Extract the (X, Y) coordinate from the center of the cell holding the provided text.  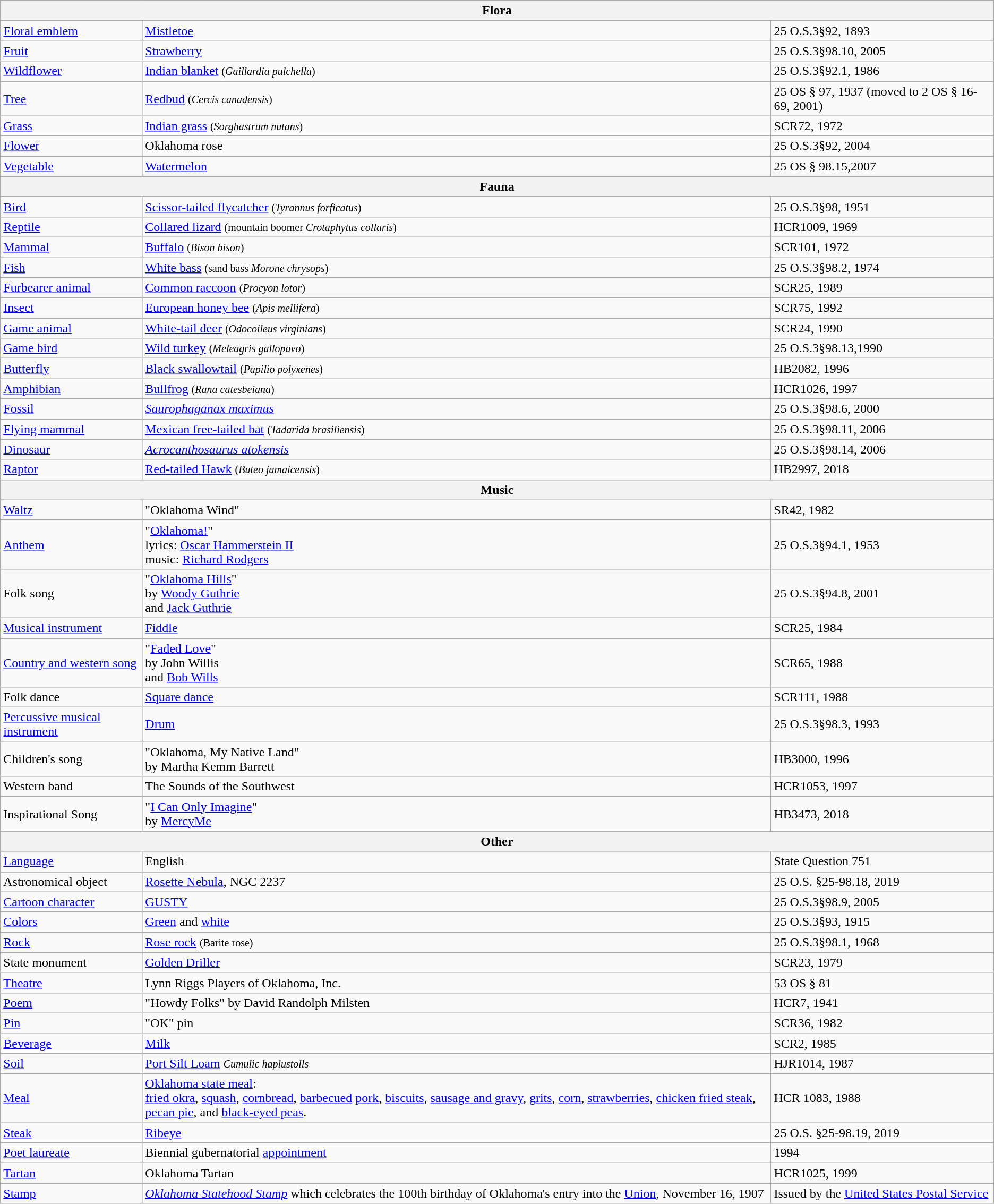
Watermelon (457, 166)
Dinosaur (71, 449)
Grass (71, 126)
Red-tailed Hawk (Buteo jamaicensis) (457, 469)
25 OS § 97, 1937 (moved to 2 OS § 16-69, 2001) (882, 99)
25 O.S.3§93, 1915 (882, 922)
Musical instrument (71, 628)
HCR 1083, 1988 (882, 1098)
Floral emblem (71, 31)
Collared lizard (mountain boomer Crotaphytus collaris) (457, 227)
Children's song (71, 759)
Black swallowtail (Papilio polyxenes) (457, 369)
Percussive musical instrument (71, 724)
"Faded Love"by John Willisand Bob Wills (457, 663)
25 O.S.3§98.14, 2006 (882, 449)
Game animal (71, 328)
Other (497, 841)
Golden Driller (457, 962)
Ribeye (457, 1133)
Poet laureate (71, 1153)
Folk song (71, 593)
Common raccoon (Procyon lotor) (457, 288)
"Oklahoma Hills"by Woody Guthrieand Jack Guthrie (457, 593)
25 O.S.3§98.2, 1974 (882, 267)
Music (497, 490)
Soil (71, 1064)
SCR65, 1988 (882, 663)
SCR111, 1988 (882, 697)
GUSTY (457, 902)
Flower (71, 146)
Beverage (71, 1044)
The Sounds of the Southwest (457, 787)
HCR7, 1941 (882, 1003)
"Oklahoma, My Native Land"by Martha Kemm Barrett (457, 759)
SCR25, 1989 (882, 288)
Fauna (497, 186)
"I Can Only Imagine"by MercyMe (457, 814)
25 O.S.3§98.1, 1968 (882, 942)
25 O.S.3§98.10, 2005 (882, 51)
25 O.S.3§98.13,1990 (882, 348)
Biennial gubernatorial appointment (457, 1153)
HB2082, 1996 (882, 369)
Redbud (Cercis canadensis) (457, 99)
Tree (71, 99)
Mammal (71, 247)
"Howdy Folks" by David Randolph Milsten (457, 1003)
Inspirational Song (71, 814)
Amphibian (71, 389)
Bullfrog (Rana catesbeiana) (457, 389)
Fish (71, 267)
25 O.S. §25-98.18, 2019 (882, 882)
Mistletoe (457, 31)
Green and white (457, 922)
Reptile (71, 227)
Square dance (457, 697)
Issued by the United States Postal Service (882, 1193)
SCR72, 1972 (882, 126)
Fossil (71, 409)
25 O.S.3§98, 1951 (882, 207)
SR42, 1982 (882, 510)
Rosette Nebula, NGC 2237 (457, 882)
Waltz (71, 510)
Pin (71, 1023)
Strawberry (457, 51)
HJR1014, 1987 (882, 1064)
HCR1025, 1999 (882, 1173)
Indian grass (Sorghastrum nutans) (457, 126)
"OK" pin (457, 1023)
Insect (71, 308)
HCR1009, 1969 (882, 227)
25 O.S. §25-98.19, 2019 (882, 1133)
Rock (71, 942)
Tartan (71, 1173)
Flying mammal (71, 429)
Furbearer animal (71, 288)
Stamp (71, 1193)
European honey bee (Apis mellifera) (457, 308)
25 O.S.3§92, 1893 (882, 31)
25 O.S.3§94.8, 2001 (882, 593)
Language (71, 861)
Acrocanthosaurus atokensis (457, 449)
HCR1053, 1997 (882, 787)
25 O.S.3§98.6, 2000 (882, 409)
HB3473, 2018 (882, 814)
25 O.S.3§98.9, 2005 (882, 902)
Drum (457, 724)
HCR1026, 1997 (882, 389)
White bass (sand bass Morone chrysops) (457, 267)
Poem (71, 1003)
Theatre (71, 983)
25 O.S.3§92.1, 1986 (882, 71)
Western band (71, 787)
Astronomical object (71, 882)
Steak (71, 1133)
"Oklahoma!"lyrics: Oscar Hammerstein IImusic: Richard Rodgers (457, 544)
Raptor (71, 469)
1994 (882, 1153)
25 O.S.3§94.1, 1953 (882, 544)
Lynn Riggs Players of Oklahoma, Inc. (457, 983)
Wild turkey (Meleagris gallopavo) (457, 348)
25 O.S.3§98.11, 2006 (882, 429)
Scissor-tailed flycatcher (Tyrannus forficatus) (457, 207)
Saurophaganax maximus (457, 409)
SCR2, 1985 (882, 1044)
Game bird (71, 348)
SCR36, 1982 (882, 1023)
Port Silt Loam Cumulic haplustolls (457, 1064)
English (457, 861)
Fiddle (457, 628)
SCR25, 1984 (882, 628)
White-tail deer (Odocoileus virginians) (457, 328)
Flora (497, 11)
SCR23, 1979 (882, 962)
25 O.S.3§92, 2004 (882, 146)
Indian blanket (Gaillardia pulchella) (457, 71)
Butterfly (71, 369)
HB2997, 2018 (882, 469)
Bird (71, 207)
Oklahoma rose (457, 146)
Rose rock (Barite rose) (457, 942)
HB3000, 1996 (882, 759)
SCR24, 1990 (882, 328)
Cartoon character (71, 902)
SCR75, 1992 (882, 308)
Buffalo (Bison bison) (457, 247)
State Question 751 (882, 861)
25 OS § 98.15,2007 (882, 166)
Wildflower (71, 71)
Country and western song (71, 663)
53 OS § 81 (882, 983)
Colors (71, 922)
"Oklahoma Wind" (457, 510)
Meal (71, 1098)
Folk dance (71, 697)
State monument (71, 962)
Vegetable (71, 166)
Mexican free-tailed bat (Tadarida brasiliensis) (457, 429)
Oklahoma Tartan (457, 1173)
Anthem (71, 544)
Milk (457, 1044)
Oklahoma Statehood Stamp which celebrates the 100th birthday of Oklahoma's entry into the Union, November 16, 1907 (457, 1193)
Fruit (71, 51)
25 O.S.3§98.3, 1993 (882, 724)
SCR101, 1972 (882, 247)
